Pinpoint the cell where the given text exists, returning its [X, Y] midpoint coordinate. 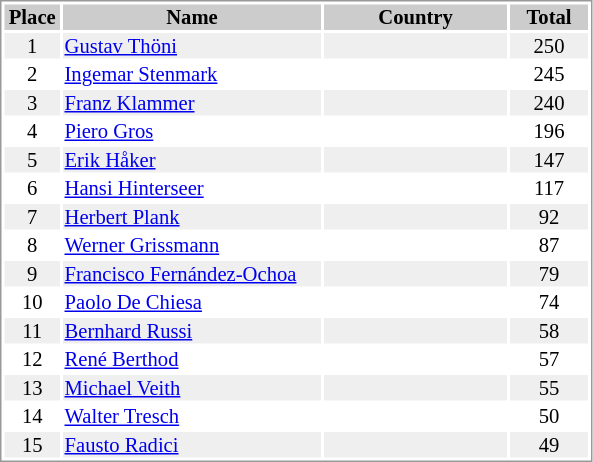
92 [549, 217]
245 [549, 75]
Fausto Radici [192, 445]
Place [32, 17]
Total [549, 17]
6 [32, 189]
1 [32, 46]
49 [549, 445]
117 [549, 189]
Herbert Plank [192, 217]
7 [32, 217]
Francisco Fernández-Ochoa [192, 274]
3 [32, 103]
René Berthod [192, 359]
5 [32, 160]
4 [32, 131]
Name [192, 17]
Erik Håker [192, 160]
10 [32, 303]
58 [549, 331]
87 [549, 245]
79 [549, 274]
Bernhard Russi [192, 331]
14 [32, 417]
147 [549, 160]
55 [549, 388]
11 [32, 331]
Michael Veith [192, 388]
8 [32, 245]
57 [549, 359]
15 [32, 445]
196 [549, 131]
Gustav Thöni [192, 46]
240 [549, 103]
Walter Tresch [192, 417]
2 [32, 75]
Franz Klammer [192, 103]
Piero Gros [192, 131]
13 [32, 388]
9 [32, 274]
250 [549, 46]
Hansi Hinterseer [192, 189]
Werner Grissmann [192, 245]
Ingemar Stenmark [192, 75]
50 [549, 417]
Paolo De Chiesa [192, 303]
12 [32, 359]
Country [416, 17]
74 [549, 303]
